Return the [x, y] coordinate for the center point of the cell that contains the specified text.  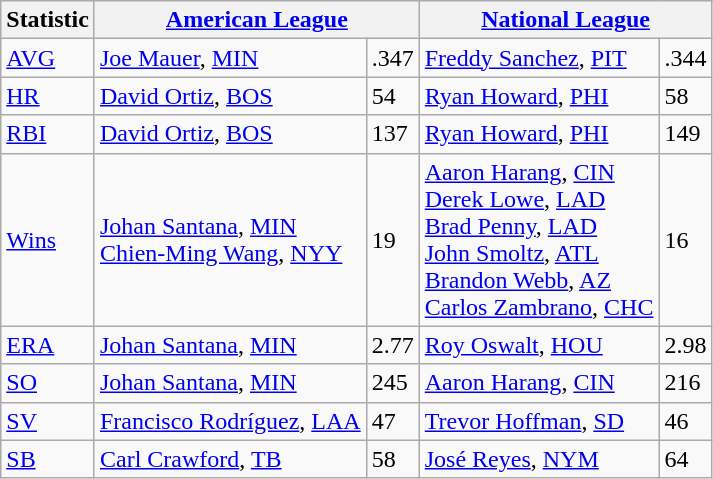
National League [566, 20]
Statistic [48, 20]
Aaron Harang, CIN [539, 383]
American League [256, 20]
Aaron Harang, CIN Derek Lowe, LAD Brad Penny, LAD John Smoltz, ATL Brandon Webb, AZ Carlos Zambrano, CHC [539, 240]
Johan Santana, MIN Chien-Ming Wang, NYY [230, 240]
.347 [392, 58]
HR [48, 96]
SV [48, 421]
.344 [686, 58]
Freddy Sanchez, PIT [539, 58]
137 [392, 134]
AVG [48, 58]
Roy Oswalt, HOU [539, 345]
149 [686, 134]
47 [392, 421]
Wins [48, 240]
216 [686, 383]
SB [48, 459]
Trevor Hoffman, SD [539, 421]
ERA [48, 345]
RBI [48, 134]
19 [392, 240]
245 [392, 383]
54 [392, 96]
Joe Mauer, MIN [230, 58]
Carl Crawford, TB [230, 459]
64 [686, 459]
46 [686, 421]
Francisco Rodríguez, LAA [230, 421]
SO [48, 383]
2.98 [686, 345]
16 [686, 240]
2.77 [392, 345]
José Reyes, NYM [539, 459]
